For the text-containing cell, return its midpoint in [x, y] coordinate format. 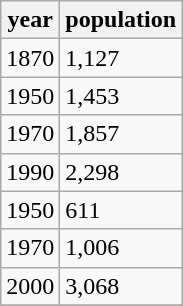
1,857 [121, 134]
1990 [30, 172]
1870 [30, 58]
1,006 [121, 248]
611 [121, 210]
1,127 [121, 58]
2000 [30, 286]
2,298 [121, 172]
population [121, 20]
3,068 [121, 286]
year [30, 20]
1,453 [121, 96]
